Extract the (X, Y) coordinate from the center of the cell holding the provided text.  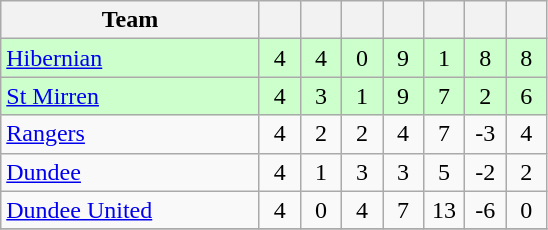
-2 (486, 172)
St Mirren (130, 96)
-6 (486, 210)
Rangers (130, 134)
Dundee (130, 172)
Team (130, 20)
5 (444, 172)
13 (444, 210)
6 (526, 96)
Dundee United (130, 210)
Hibernian (130, 58)
-3 (486, 134)
